From the cell containing the given text, extract its center point as (X, Y) coordinate. 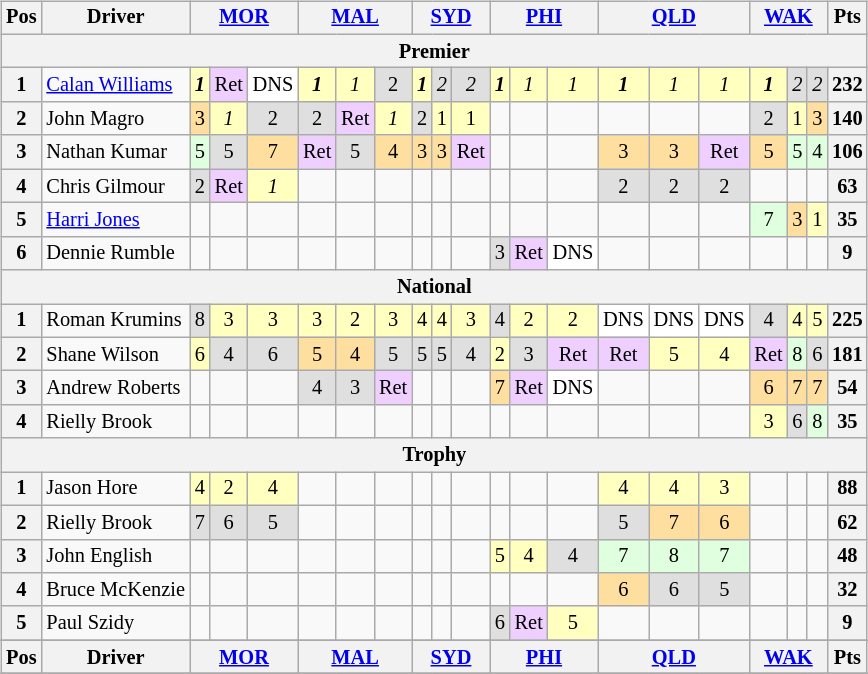
Chris Gilmour (115, 186)
106 (847, 152)
Nathan Kumar (115, 152)
Trophy (434, 455)
181 (847, 354)
225 (847, 321)
232 (847, 85)
63 (847, 186)
62 (847, 522)
Paul Szidy (115, 623)
Calan Williams (115, 85)
John Magro (115, 119)
Premier (434, 51)
48 (847, 556)
Harri Jones (115, 220)
32 (847, 590)
Andrew Roberts (115, 388)
John English (115, 556)
Dennie Rumble (115, 253)
Roman Krumins (115, 321)
140 (847, 119)
Shane Wilson (115, 354)
54 (847, 388)
88 (847, 489)
Bruce McKenzie (115, 590)
Jason Hore (115, 489)
National (434, 287)
